Provide the [X, Y] coordinate of the cell's center where the given text is located.  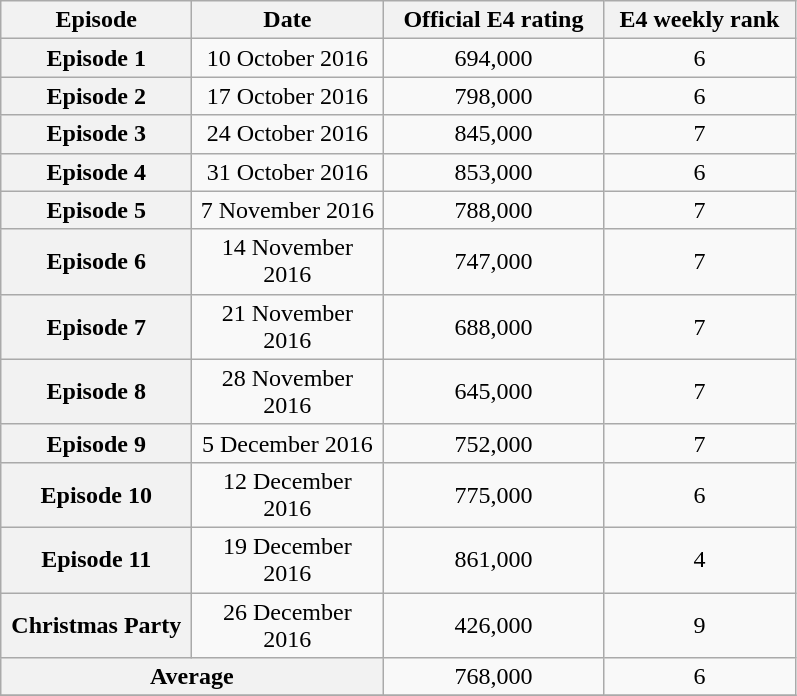
E4 weekly rank [700, 20]
12 December 2016 [288, 494]
Episode 11 [96, 560]
645,000 [494, 392]
Episode 7 [96, 326]
768,000 [494, 677]
752,000 [494, 443]
5 December 2016 [288, 443]
Episode 6 [96, 262]
747,000 [494, 262]
798,000 [494, 96]
Episode 10 [96, 494]
861,000 [494, 560]
694,000 [494, 58]
Christmas Party [96, 624]
10 October 2016 [288, 58]
19 December 2016 [288, 560]
853,000 [494, 172]
24 October 2016 [288, 134]
Date [288, 20]
17 October 2016 [288, 96]
688,000 [494, 326]
845,000 [494, 134]
28 November 2016 [288, 392]
Episode 5 [96, 210]
4 [700, 560]
Official E4 rating [494, 20]
775,000 [494, 494]
Average [192, 677]
31 October 2016 [288, 172]
788,000 [494, 210]
426,000 [494, 624]
Episode [96, 20]
Episode 3 [96, 134]
21 November 2016 [288, 326]
Episode 4 [96, 172]
26 December 2016 [288, 624]
Episode 2 [96, 96]
Episode 1 [96, 58]
9 [700, 624]
Episode 9 [96, 443]
14 November 2016 [288, 262]
7 November 2016 [288, 210]
Episode 8 [96, 392]
